Extract the [X, Y] coordinate from the center of the cell holding the provided text.  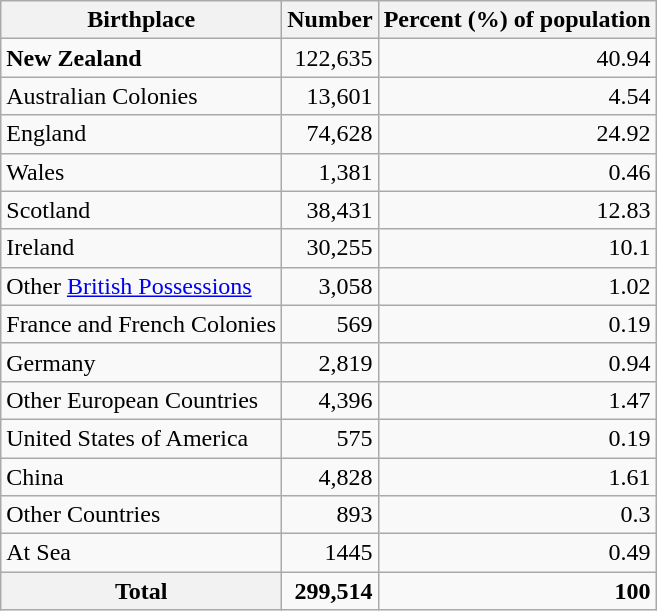
575 [330, 438]
Germany [142, 362]
569 [330, 324]
24.92 [517, 134]
Ireland [142, 248]
United States of America [142, 438]
France and French Colonies [142, 324]
Australian Colonies [142, 96]
0.94 [517, 362]
100 [517, 591]
Other European Countries [142, 400]
74,628 [330, 134]
4,828 [330, 477]
0.3 [517, 515]
At Sea [142, 553]
1.61 [517, 477]
299,514 [330, 591]
Other British Possessions [142, 286]
38,431 [330, 210]
0.49 [517, 553]
Other Countries [142, 515]
Scotland [142, 210]
1,381 [330, 172]
1.02 [517, 286]
England [142, 134]
4,396 [330, 400]
10.1 [517, 248]
Wales [142, 172]
New Zealand [142, 58]
China [142, 477]
30,255 [330, 248]
893 [330, 515]
Birthplace [142, 20]
1445 [330, 553]
122,635 [330, 58]
Total [142, 591]
0.46 [517, 172]
3,058 [330, 286]
13,601 [330, 96]
12.83 [517, 210]
2,819 [330, 362]
1.47 [517, 400]
40.94 [517, 58]
4.54 [517, 96]
Percent (%) of population [517, 20]
Number [330, 20]
